Return the [X, Y] coordinate for the center point of the cell that contains the specified text.  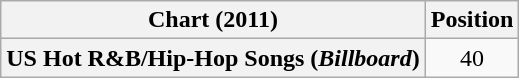
US Hot R&B/Hip-Hop Songs (Billboard) [213, 58]
Chart (2011) [213, 20]
Position [472, 20]
40 [472, 58]
